Return the [x, y] coordinate for the center point of the cell that contains the specified text.  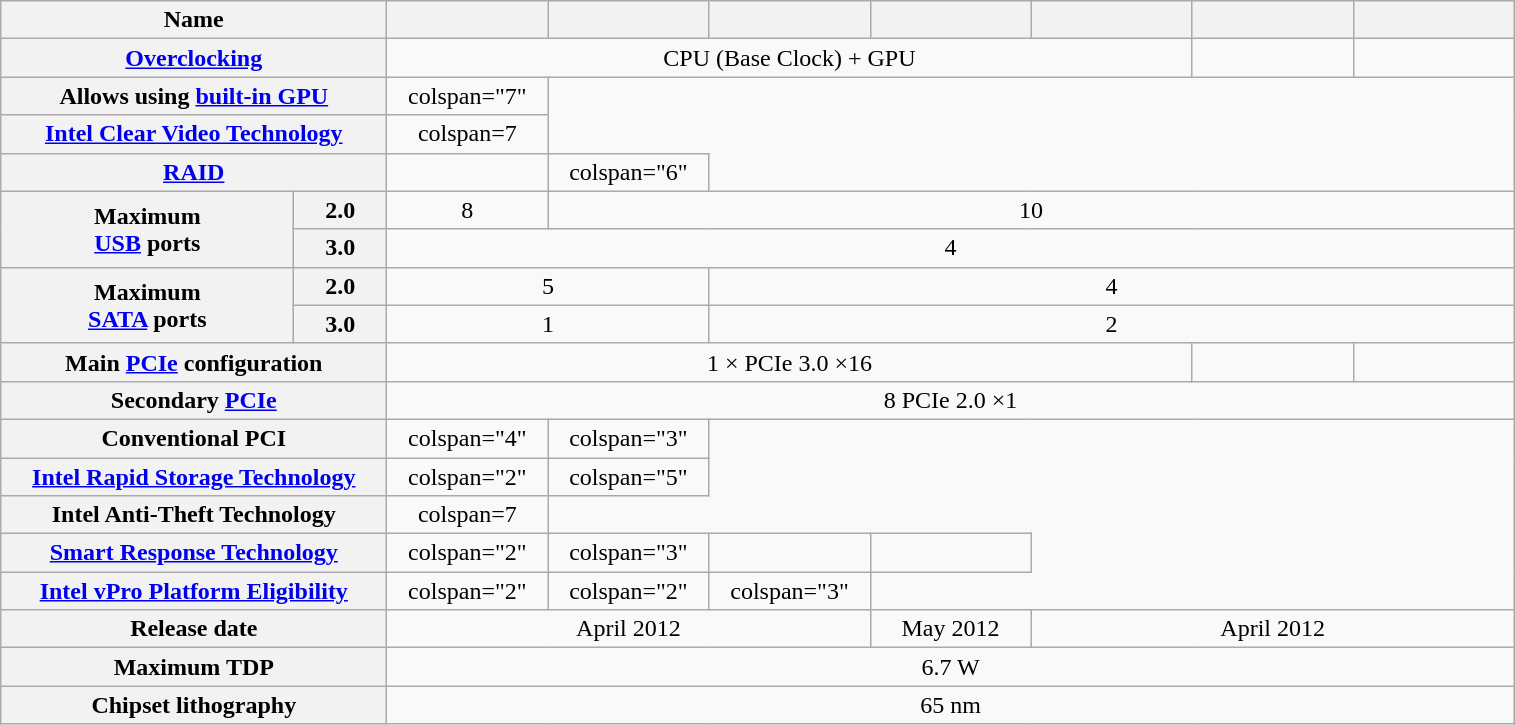
Intel Rapid Storage Technology [194, 477]
Allows using built-in GPU [194, 96]
1 × PCIe 3.0 ×16 [790, 362]
8 [468, 210]
Intel Anti-Theft Technology [194, 515]
Secondary PCIe [194, 400]
colspan="5" [628, 477]
Main PCIe configuration [194, 362]
colspan="4" [468, 438]
5 [548, 286]
Name [194, 20]
colspan="6" [628, 172]
2 [1112, 324]
Maximum SATA ports [148, 305]
Intel vPro Platform Eligibility [194, 591]
Release date [194, 629]
Intel Clear Video Technology [194, 134]
65 nm [950, 705]
Overclocking [194, 58]
8 PCIe 2.0 ×1 [950, 400]
CPU (Base Clock) + GPU [790, 58]
RAID [194, 172]
May 2012 [950, 629]
Maximum USB ports [148, 229]
Conventional PCI [194, 438]
colspan="7" [468, 96]
Chipset lithography [194, 705]
10 [1031, 210]
Smart Response Technology [194, 553]
1 [548, 324]
Maximum TDP [194, 667]
6.7 W [950, 667]
